Locate the cell with the specified text and output its (X, Y) center coordinate. 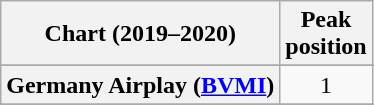
1 (326, 85)
Peakposition (326, 34)
Chart (2019–2020) (140, 34)
Germany Airplay (BVMI) (140, 85)
